Extract the (X, Y) coordinate from the center of the cell holding the provided text.  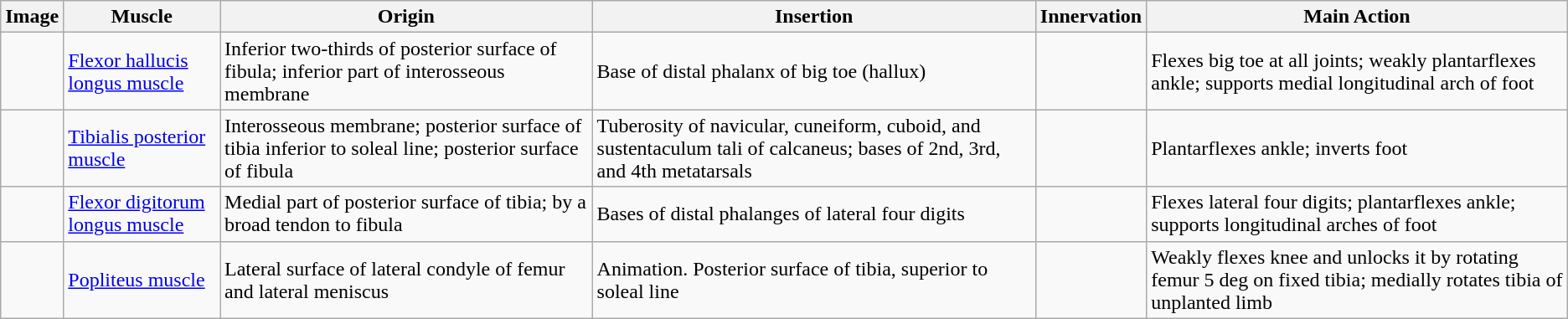
Innervation (1091, 17)
Main Action (1357, 17)
Origin (407, 17)
Bases of distal phalanges of lateral four digits (814, 214)
Lateral surface of lateral condyle of femur and lateral meniscus (407, 280)
Inferior two-thirds of posterior surface of fibula; inferior part of interosseous membrane (407, 71)
Interosseous membrane; posterior surface of tibia inferior to soleal line; posterior surface of fibula (407, 148)
Weakly flexes knee and unlocks it by rotating femur 5 deg on fixed tibia; medially rotates tibia of unplanted limb (1357, 280)
Medial part of posterior surface of tibia; by a broad tendon to fibula (407, 214)
Tuberosity of navicular, cuneiform, cuboid, and sustentaculum tali of calcaneus; bases of 2nd, 3rd, and 4th metatarsals (814, 148)
Base of distal phalanx of big toe (hallux) (814, 71)
Muscle (142, 17)
Animation. Posterior surface of tibia, superior to soleal line (814, 280)
Flexes lateral four digits; plantarflexes ankle; supports longitudinal arches of foot (1357, 214)
Insertion (814, 17)
Image (32, 17)
Tibialis posterior muscle (142, 148)
Flexes big toe at all joints; weakly plantarflexes ankle; supports medial longitudinal arch of foot (1357, 71)
Plantarflexes ankle; inverts foot (1357, 148)
Flexor digitorum longus muscle (142, 214)
Popliteus muscle (142, 280)
Flexor hallucis longus muscle (142, 71)
